Output the (x, y) coordinate of the center of the cell containing the given text.  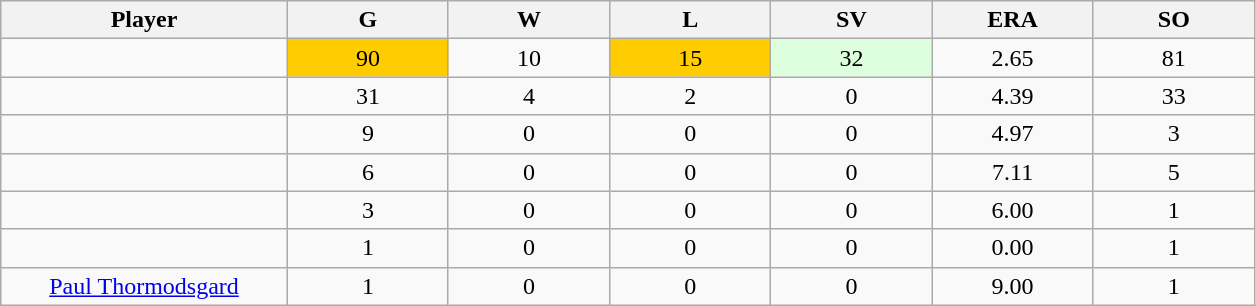
0.00 (1012, 248)
4.97 (1012, 134)
2.65 (1012, 58)
90 (368, 58)
6.00 (1012, 210)
10 (528, 58)
9 (368, 134)
6 (368, 172)
L (690, 20)
32 (852, 58)
Player (144, 20)
4.39 (1012, 96)
15 (690, 58)
31 (368, 96)
SV (852, 20)
7.11 (1012, 172)
33 (1174, 96)
2 (690, 96)
9.00 (1012, 286)
W (528, 20)
ERA (1012, 20)
Paul Thormodsgard (144, 286)
SO (1174, 20)
81 (1174, 58)
5 (1174, 172)
4 (528, 96)
G (368, 20)
